Scan for the cell matching the given text and deliver its (X, Y) coordinate at center. 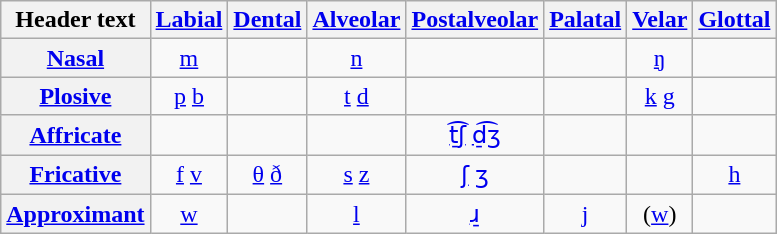
p b (189, 96)
Labial (189, 20)
f v (189, 174)
m (189, 58)
t̠͡ʃ d̠͡ʒ (475, 135)
Header text (76, 20)
k g (660, 96)
Nasal (76, 58)
l (356, 214)
ɹ̠ (475, 214)
h (734, 174)
Affricate (76, 135)
(w) (660, 214)
Palatal (586, 20)
Glottal (734, 20)
s z (356, 174)
Dental (268, 20)
Fricative (76, 174)
n (356, 58)
Postalveolar (475, 20)
ʃ ʒ (475, 174)
Alveolar (356, 20)
Approximant (76, 214)
t d (356, 96)
w (189, 214)
Plosive (76, 96)
θ ð (268, 174)
ŋ (660, 58)
j (586, 214)
Velar (660, 20)
